Identify which cell holds the provided text, then report its [x, y] central coordinate. 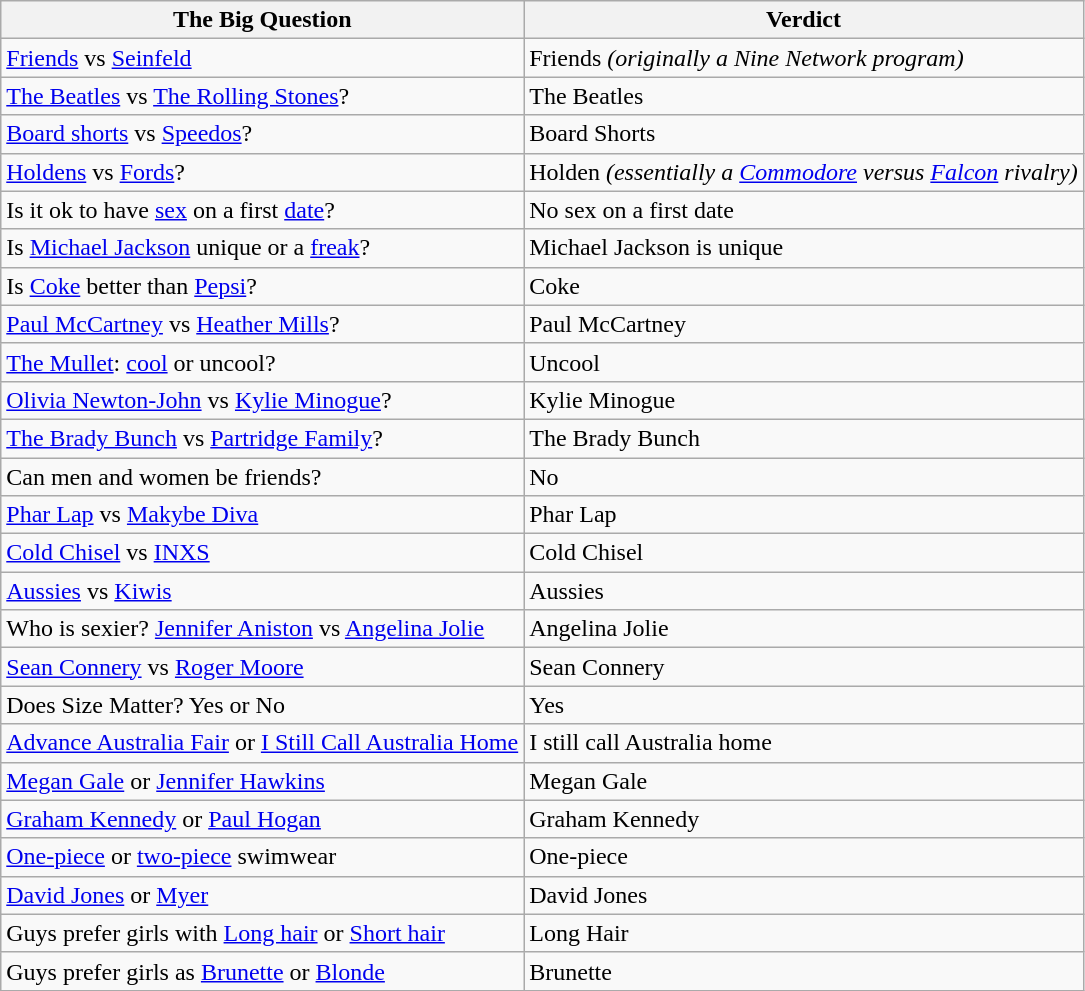
Paul McCartney vs Heather Mills? [262, 324]
Olivia Newton-John vs Kylie Minogue? [262, 400]
One-piece [804, 857]
Can men and women be friends? [262, 477]
Uncool [804, 362]
Who is sexier? Jennifer Aniston vs Angelina Jolie [262, 629]
The Beatles [804, 96]
Sean Connery [804, 667]
Advance Australia Fair or I Still Call Australia Home [262, 743]
Friends (originally a Nine Network program) [804, 58]
Michael Jackson is unique [804, 248]
The Brady Bunch vs Partridge Family? [262, 438]
Holdens vs Fords? [262, 172]
Guys prefer girls with Long hair or Short hair [262, 933]
Graham Kennedy [804, 819]
Megan Gale [804, 781]
Yes [804, 705]
Brunette [804, 971]
Kylie Minogue [804, 400]
Angelina Jolie [804, 629]
Guys prefer girls as Brunette or Blonde [262, 971]
Verdict [804, 20]
No sex on a first date [804, 210]
Coke [804, 286]
Sean Connery vs Roger Moore [262, 667]
Does Size Matter? Yes or No [262, 705]
Board shorts vs Speedos? [262, 134]
Megan Gale or Jennifer Hawkins [262, 781]
Board Shorts [804, 134]
Cold Chisel vs INXS [262, 553]
No [804, 477]
Is it ok to have sex on a first date? [262, 210]
Cold Chisel [804, 553]
Long Hair [804, 933]
The Big Question [262, 20]
Phar Lap vs Makybe Diva [262, 515]
Aussies vs Kiwis [262, 591]
Is Michael Jackson unique or a freak? [262, 248]
Paul McCartney [804, 324]
Aussies [804, 591]
One-piece or two-piece swimwear [262, 857]
I still call Australia home [804, 743]
Is Coke better than Pepsi? [262, 286]
Friends vs Seinfeld [262, 58]
The Beatles vs The Rolling Stones? [262, 96]
Phar Lap [804, 515]
David Jones [804, 895]
The Brady Bunch [804, 438]
The Mullet: cool or uncool? [262, 362]
Graham Kennedy or Paul Hogan [262, 819]
Holden (essentially a Commodore versus Falcon rivalry) [804, 172]
David Jones or Myer [262, 895]
